Capture the cell that displays the provided text and extract its [x, y] central coordinate. 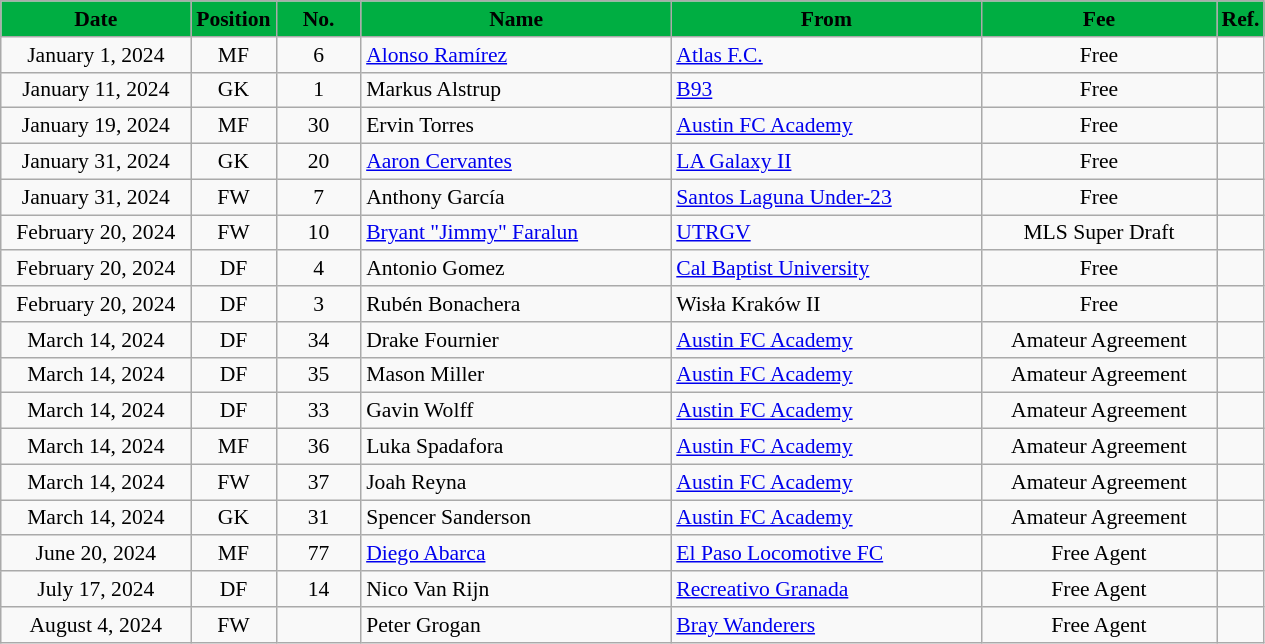
LA Galaxy II [826, 162]
From [826, 19]
1 [318, 90]
77 [318, 554]
6 [318, 55]
Bray Wanderers [826, 625]
20 [318, 162]
Mason Miller [516, 375]
Peter Grogan [516, 625]
Recreativo Granada [826, 589]
14 [318, 589]
Markus Alstrup [516, 90]
Diego Abarca [516, 554]
UTRGV [826, 233]
MLS Super Draft [1098, 233]
Luka Spadafora [516, 447]
Gavin Wolff [516, 411]
Joah Reyna [516, 482]
July 17, 2024 [96, 589]
Ref. [1240, 19]
Position [234, 19]
Santos Laguna Under-23 [826, 197]
30 [318, 126]
Fee [1098, 19]
August 4, 2024 [96, 625]
Cal Baptist University [826, 269]
36 [318, 447]
Ervin Torres [516, 126]
Date [96, 19]
January 1, 2024 [96, 55]
37 [318, 482]
35 [318, 375]
33 [318, 411]
Wisła Kraków II [826, 304]
No. [318, 19]
3 [318, 304]
Spencer Sanderson [516, 518]
Aaron Cervantes [516, 162]
Drake Fournier [516, 340]
January 19, 2024 [96, 126]
Antonio Gomez [516, 269]
Bryant "Jimmy" Faralun [516, 233]
January 11, 2024 [96, 90]
31 [318, 518]
7 [318, 197]
Rubén Bonachera [516, 304]
Nico Van Rijn [516, 589]
Atlas F.C. [826, 55]
10 [318, 233]
Name [516, 19]
4 [318, 269]
34 [318, 340]
B93 [826, 90]
Alonso Ramírez [516, 55]
Anthony García [516, 197]
June 20, 2024 [96, 554]
El Paso Locomotive FC [826, 554]
